Search for the cell housing the specified text and yield its [x, y] center coordinate. 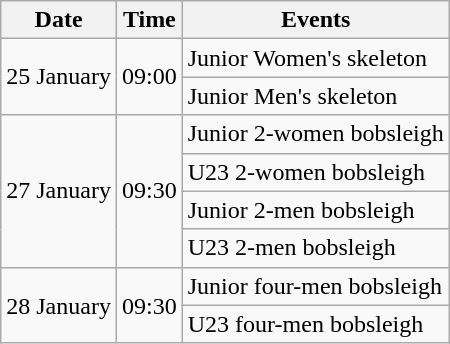
Junior four-men bobsleigh [316, 286]
Junior 2-women bobsleigh [316, 134]
U23 2-men bobsleigh [316, 248]
U23 four-men bobsleigh [316, 324]
Time [149, 20]
28 January [59, 305]
09:00 [149, 77]
Events [316, 20]
Date [59, 20]
U23 2-women bobsleigh [316, 172]
27 January [59, 191]
Junior 2-men bobsleigh [316, 210]
Junior Men's skeleton [316, 96]
25 January [59, 77]
Junior Women's skeleton [316, 58]
